From the cell containing the given text, extract its center point as (X, Y) coordinate. 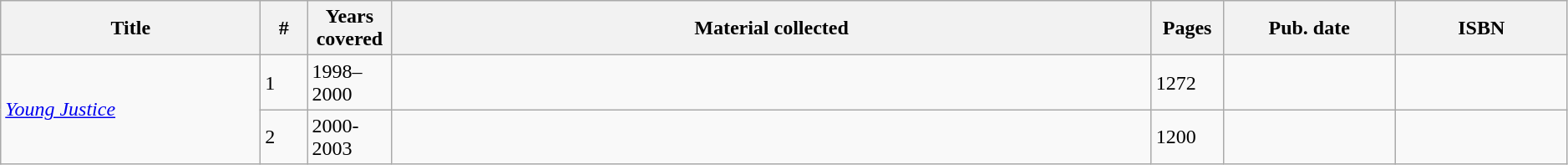
1200 (1187, 137)
2000-2003 (349, 137)
Material collected (772, 28)
Pages (1187, 28)
Pub. date (1309, 28)
1998–2000 (349, 82)
2 (284, 137)
# (284, 28)
ISBN (1481, 28)
Title (130, 28)
Young Justice (130, 110)
Years covered (349, 28)
1 (284, 82)
1272 (1187, 82)
